From the cell containing the given text, extract its center point as (X, Y) coordinate. 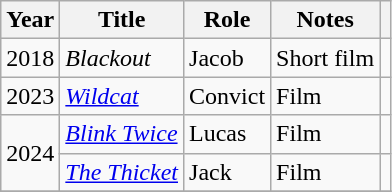
Blackout (122, 58)
Wildcat (122, 96)
Year (30, 20)
2023 (30, 96)
Notes (326, 20)
Title (122, 20)
Convict (228, 96)
Jack (228, 172)
2018 (30, 58)
2024 (30, 153)
The Thicket (122, 172)
Short film (326, 58)
Lucas (228, 134)
Jacob (228, 58)
Role (228, 20)
Blink Twice (122, 134)
